For the text-containing cell, return its midpoint in [X, Y] coordinate format. 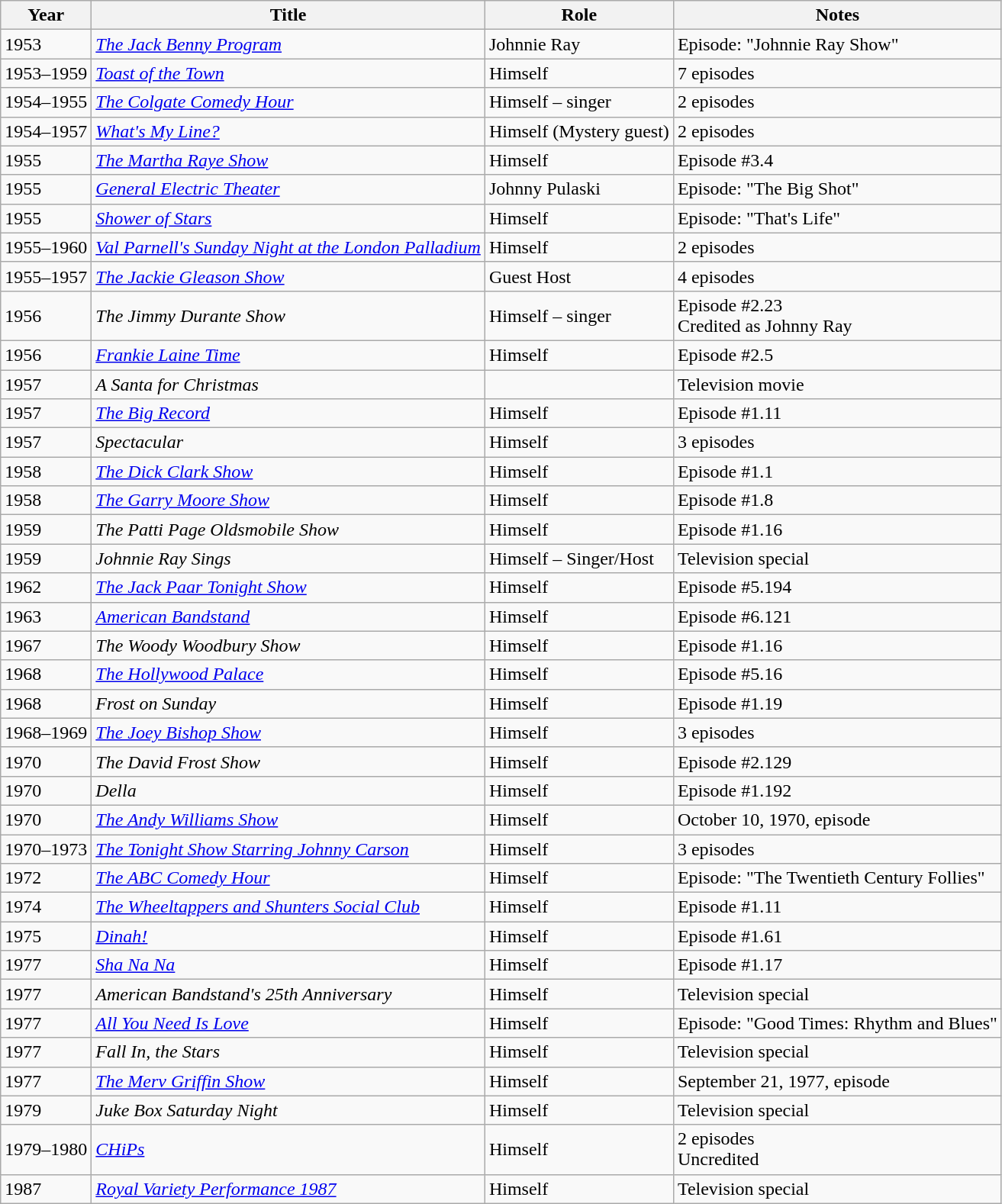
September 21, 1977, episode [837, 1081]
Royal Variety Performance 1987 [288, 1189]
The Tonight Show Starring Johnny Carson [288, 849]
Johnnie Ray Sings [288, 559]
American Bandstand's 25th Anniversary [288, 994]
Himself – Singer/Host [578, 559]
Episode: "The Twentieth Century Follies" [837, 878]
The Martha Raye Show [288, 160]
The Jimmy Durante Show [288, 316]
Role [578, 15]
The Merv Griffin Show [288, 1081]
Johnny Pulaski [578, 189]
The Jack Benny Program [288, 44]
Episode: "The Big Shot" [837, 189]
CHiPs [288, 1149]
Episode #1.19 [837, 703]
The Big Record [288, 414]
Val Parnell's Sunday Night at the London Palladium [288, 247]
Episode: "Good Times: Rhythm and Blues" [837, 1023]
1953 [46, 44]
Frost on Sunday [288, 703]
1975 [46, 936]
1979–1980 [46, 1149]
The Joey Bishop Show [288, 732]
Episode #1.8 [837, 501]
1967 [46, 645]
Television movie [837, 384]
Episode #2.23Credited as Johnny Ray [837, 316]
1968–1969 [46, 732]
Spectacular [288, 443]
1987 [46, 1189]
The David Frost Show [288, 761]
1953–1959 [46, 73]
The Dick Clark Show [288, 472]
Toast of the Town [288, 73]
1979 [46, 1110]
Himself (Mystery guest) [578, 131]
Year [46, 15]
The Colgate Comedy Hour [288, 102]
1970–1973 [46, 849]
Sha Na Na [288, 965]
Title [288, 15]
Episode #6.121 [837, 616]
Episode #1.17 [837, 965]
Episode: "Johnnie Ray Show" [837, 44]
4 episodes [837, 276]
The Garry Moore Show [288, 501]
Episode #2.5 [837, 355]
Dinah! [288, 936]
Episode #2.129 [837, 761]
Episode #1.1 [837, 472]
The Wheeltappers and Shunters Social Club [288, 907]
American Bandstand [288, 616]
2 episodesUncredited [837, 1149]
Johnnie Ray [578, 44]
1954–1955 [46, 102]
Episode #3.4 [837, 160]
Episode #1.61 [837, 936]
Shower of Stars [288, 218]
Episode: "That's Life" [837, 218]
General Electric Theater [288, 189]
The Jack Paar Tonight Show [288, 588]
1974 [46, 907]
1955–1960 [46, 247]
1972 [46, 878]
Episode #5.194 [837, 588]
Fall In, the Stars [288, 1052]
Della [288, 790]
The ABC Comedy Hour [288, 878]
Episode #5.16 [837, 674]
Episode #1.192 [837, 790]
Guest Host [578, 276]
What's My Line? [288, 131]
The Woody Woodbury Show [288, 645]
1962 [46, 588]
The Jackie Gleason Show [288, 276]
Notes [837, 15]
Frankie Laine Time [288, 355]
October 10, 1970, episode [837, 819]
1954–1957 [46, 131]
1955–1957 [46, 276]
A Santa for Christmas [288, 384]
Juke Box Saturday Night [288, 1110]
The Hollywood Palace [288, 674]
The Patti Page Oldsmobile Show [288, 530]
The Andy Williams Show [288, 819]
1963 [46, 616]
All You Need Is Love [288, 1023]
7 episodes [837, 73]
